Identify which cell holds the provided text, then report its (x, y) central coordinate. 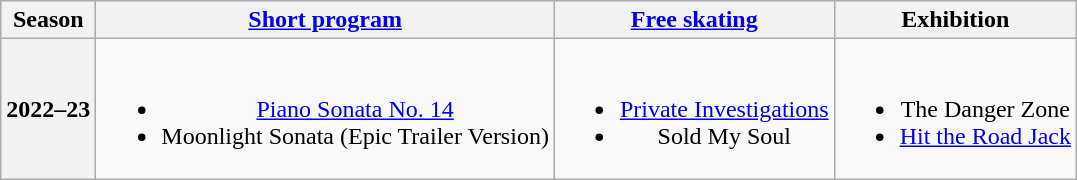
2022–23 (48, 109)
Free skating (694, 20)
Piano Sonata No. 14 Moonlight Sonata (Epic Trailer Version) (326, 109)
The Danger Zone Hit the Road Jack (955, 109)
Short program (326, 20)
Private Investigations Sold My Soul (694, 109)
Season (48, 20)
Exhibition (955, 20)
